For the text-containing cell, return its midpoint in (X, Y) coordinate format. 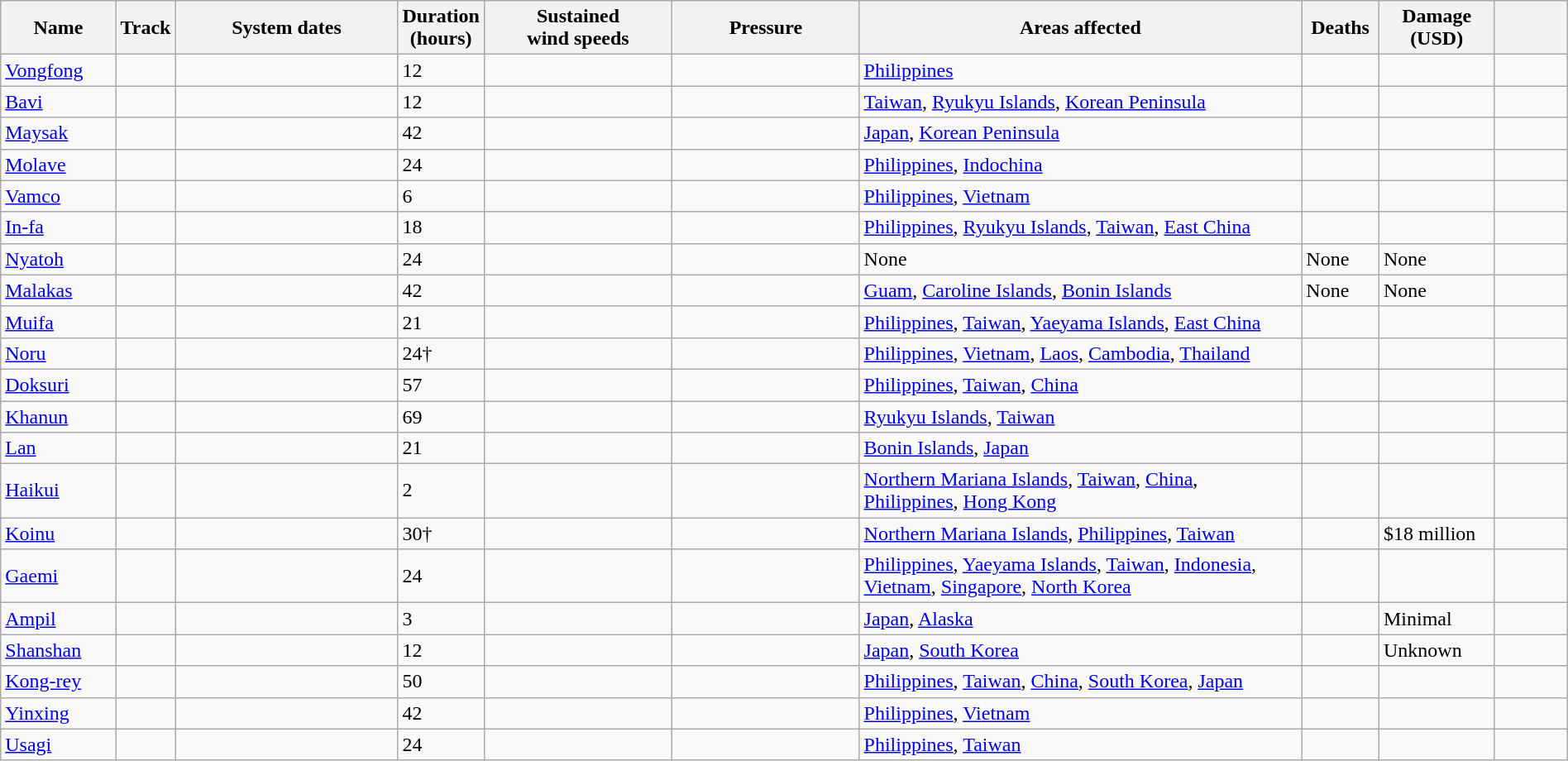
Northern Mariana Islands, Taiwan, China, Philippines, Hong Kong (1080, 491)
Japan, Korean Peninsula (1080, 133)
Maysak (58, 133)
Japan, Alaska (1080, 619)
Gaemi (58, 576)
Kong-rey (58, 682)
Doksuri (58, 385)
Philippines, Yaeyama Islands, Taiwan, Indonesia, Vietnam, Singapore, North Korea (1080, 576)
30† (441, 534)
Nyatoh (58, 259)
Yinxing (58, 713)
Philippines, Ryukyu Islands, Taiwan, East China (1080, 227)
3 (441, 619)
Noru (58, 353)
18 (441, 227)
Ryukyu Islands, Taiwan (1080, 416)
Vamco (58, 196)
Malakas (58, 290)
Lan (58, 448)
$18 million (1436, 534)
57 (441, 385)
2 (441, 491)
Unknown (1436, 650)
Philippines, Vietnam, Laos, Cambodia, Thailand (1080, 353)
Philippines, Taiwan, Yaeyama Islands, East China (1080, 322)
50 (441, 682)
Northern Mariana Islands, Philippines, Taiwan (1080, 534)
Guam, Caroline Islands, Bonin Islands (1080, 290)
Molave (58, 165)
Pressure (766, 28)
Philippines (1080, 70)
Muifa (58, 322)
Taiwan, Ryukyu Islands, Korean Peninsula (1080, 102)
Damage(USD) (1436, 28)
Ampil (58, 619)
Deaths (1341, 28)
Philippines, Taiwan, China, South Korea, Japan (1080, 682)
Areas affected (1080, 28)
Bavi (58, 102)
Philippines, Taiwan, China (1080, 385)
24† (441, 353)
6 (441, 196)
Vongfong (58, 70)
Track (146, 28)
Japan, South Korea (1080, 650)
Sustainedwind speeds (577, 28)
Philippines, Taiwan (1080, 744)
Minimal (1436, 619)
System dates (286, 28)
Khanun (58, 416)
Philippines, Indochina (1080, 165)
In-fa (58, 227)
Usagi (58, 744)
Koinu (58, 534)
Duration(hours) (441, 28)
69 (441, 416)
Shanshan (58, 650)
Name (58, 28)
Bonin Islands, Japan (1080, 448)
Haikui (58, 491)
